Provide the (X, Y) coordinate of the cell's center where the given text is located.  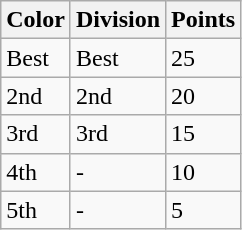
5th (36, 210)
15 (204, 134)
25 (204, 58)
Color (36, 20)
4th (36, 172)
5 (204, 210)
Division (118, 20)
20 (204, 96)
Points (204, 20)
10 (204, 172)
